Find where the given text appears and provide that cell's center as [X, Y] coordinate. 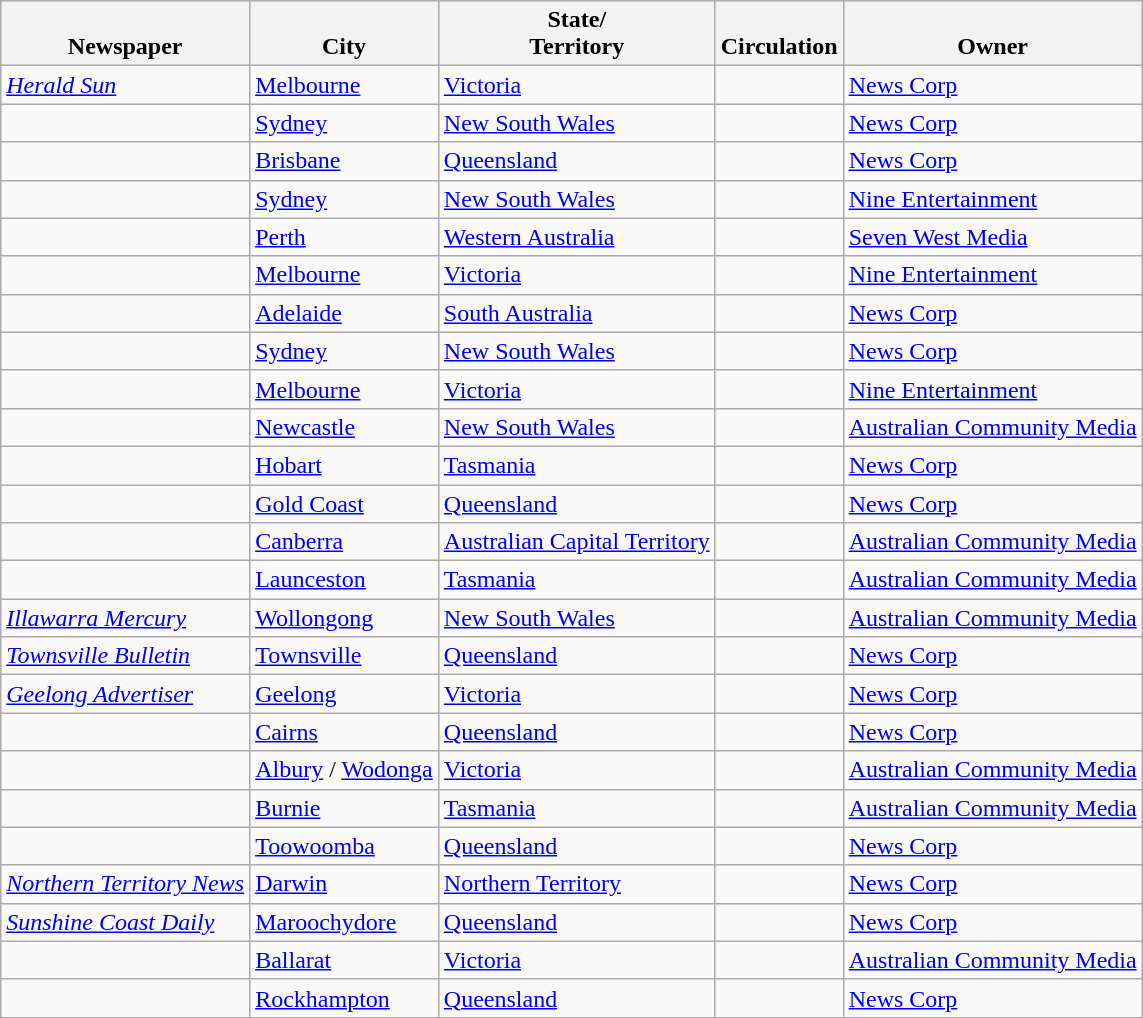
Herald Sun [126, 85]
Geelong [344, 694]
Burnie [344, 808]
Rockhampton [344, 998]
Hobart [344, 465]
Maroochydore [344, 922]
State/Territory [576, 34]
Circulation [779, 34]
Albury / Wodonga [344, 770]
Adelaide [344, 313]
Ballarat [344, 960]
Geelong Advertiser [126, 694]
Australian Capital Territory [576, 542]
Townsville [344, 656]
Illawarra Mercury [126, 618]
Cairns [344, 732]
Newspaper [126, 34]
Western Australia [576, 237]
City [344, 34]
Owner [992, 34]
Seven West Media [992, 237]
Toowoomba [344, 846]
Perth [344, 237]
Northern Territory News [126, 884]
Brisbane [344, 161]
Darwin [344, 884]
South Australia [576, 313]
Newcastle [344, 427]
Wollongong [344, 618]
Launceston [344, 580]
Gold Coast [344, 503]
Canberra [344, 542]
Townsville Bulletin [126, 656]
Sunshine Coast Daily [126, 922]
Northern Territory [576, 884]
